Search for the cell housing the specified text and yield its [x, y] center coordinate. 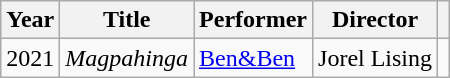
Director [376, 20]
Year [30, 20]
Ben&Ben [254, 58]
Jorel Lising [376, 58]
Magpahinga [127, 58]
Title [127, 20]
2021 [30, 58]
Performer [254, 20]
